Locate the cell with the specified text and output its (x, y) center coordinate. 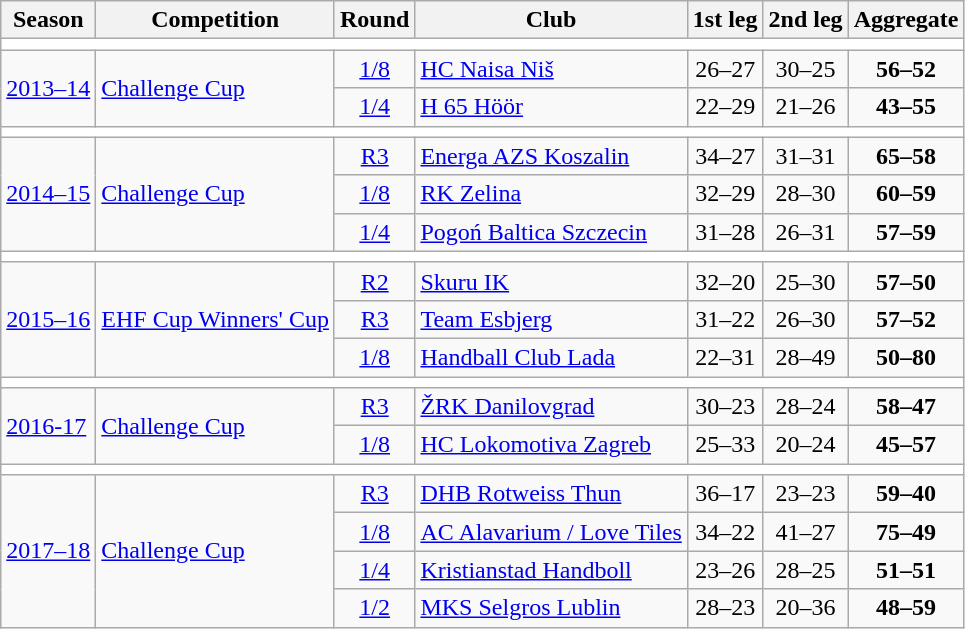
1st leg (725, 20)
21–26 (806, 107)
50–80 (906, 357)
31–31 (806, 156)
23–26 (725, 570)
31–22 (725, 319)
2015–16 (48, 319)
ŽRK Danilovgrad (551, 407)
56–52 (906, 69)
28–25 (806, 570)
MKS Selgros Lublin (551, 608)
22–31 (725, 357)
Season (48, 20)
57–59 (906, 232)
51–51 (906, 570)
Handball Club Lada (551, 357)
Aggregate (906, 20)
H 65 Höör (551, 107)
28–30 (806, 194)
25–33 (725, 445)
2013–14 (48, 88)
26–27 (725, 69)
45–57 (906, 445)
30–25 (806, 69)
2014–15 (48, 194)
Pogoń Baltica Szczecin (551, 232)
36–17 (725, 494)
28–23 (725, 608)
R2 (374, 281)
EHF Cup Winners' Cup (216, 319)
57–50 (906, 281)
23–23 (806, 494)
34–27 (725, 156)
43–55 (906, 107)
2nd leg (806, 20)
Energa AZS Koszalin (551, 156)
32–20 (725, 281)
Kristianstad Handboll (551, 570)
25–30 (806, 281)
59–40 (906, 494)
AC Alavarium / Love Tiles (551, 532)
HC Naisa Niš (551, 69)
32–29 (725, 194)
Team Esbjerg (551, 319)
26–31 (806, 232)
RK Zelina (551, 194)
1/2 (374, 608)
Round (374, 20)
22–29 (725, 107)
60–59 (906, 194)
58–47 (906, 407)
48–59 (906, 608)
28–24 (806, 407)
34–22 (725, 532)
30–23 (725, 407)
2016-17 (48, 426)
Skuru IK (551, 281)
20–24 (806, 445)
HC Lokomotiva Zagreb (551, 445)
20–36 (806, 608)
31–28 (725, 232)
Club (551, 20)
DHB Rotweiss Thun (551, 494)
75–49 (906, 532)
65–58 (906, 156)
41–27 (806, 532)
Competition (216, 20)
26–30 (806, 319)
28–49 (806, 357)
2017–18 (48, 551)
57–52 (906, 319)
